Provide the (X, Y) coordinate of the cell's center where the given text is located.  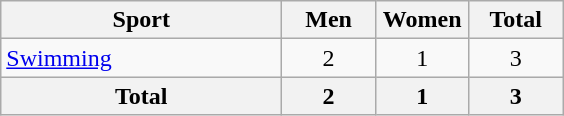
Men (329, 20)
Sport (142, 20)
Swimming (142, 58)
Women (422, 20)
